Scan for the cell matching the given text and deliver its (X, Y) coordinate at center. 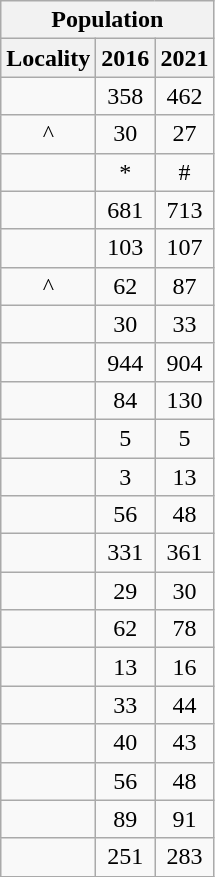
681 (126, 210)
462 (184, 96)
2021 (184, 58)
91 (184, 819)
Locality (48, 58)
Population (108, 20)
107 (184, 248)
251 (126, 857)
89 (126, 819)
130 (184, 400)
* (126, 172)
87 (184, 286)
713 (184, 210)
40 (126, 743)
# (184, 172)
16 (184, 667)
78 (184, 629)
358 (126, 96)
361 (184, 553)
103 (126, 248)
29 (126, 591)
331 (126, 553)
904 (184, 362)
2016 (126, 58)
84 (126, 400)
43 (184, 743)
3 (126, 477)
44 (184, 705)
944 (126, 362)
27 (184, 134)
283 (184, 857)
